Return the [X, Y] coordinate for the center point of the cell that contains the specified text.  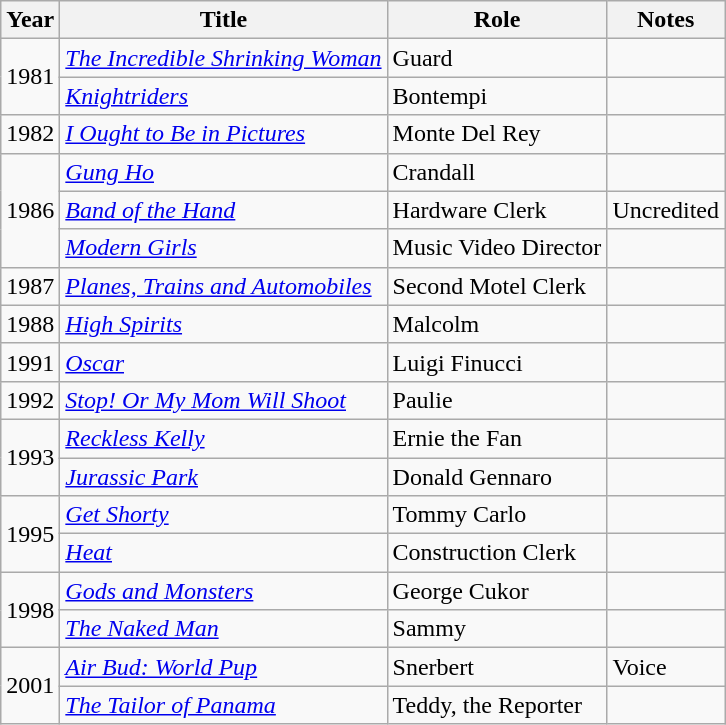
1991 [30, 362]
Year [30, 20]
1992 [30, 400]
Jurassic Park [224, 477]
High Spirits [224, 324]
2001 [30, 686]
Ernie the Fan [497, 438]
Teddy, the Reporter [497, 705]
Paulie [497, 400]
1986 [30, 210]
Crandall [497, 172]
Get Shorty [224, 515]
1998 [30, 610]
Second Motel Clerk [497, 286]
Reckless Kelly [224, 438]
Band of the Hand [224, 210]
Role [497, 20]
I Ought to Be in Pictures [224, 134]
Music Video Director [497, 248]
The Tailor of Panama [224, 705]
Malcolm [497, 324]
1995 [30, 534]
Modern Girls [224, 248]
Voice [666, 667]
Sammy [497, 629]
Donald Gennaro [497, 477]
Gods and Monsters [224, 591]
Tommy Carlo [497, 515]
Heat [224, 553]
Luigi Finucci [497, 362]
Planes, Trains and Automobiles [224, 286]
Notes [666, 20]
Monte Del Rey [497, 134]
1993 [30, 457]
Bontempi [497, 96]
1981 [30, 77]
1982 [30, 134]
1987 [30, 286]
Construction Clerk [497, 553]
Uncredited [666, 210]
Oscar [224, 362]
Snerbert [497, 667]
Knightriders [224, 96]
Title [224, 20]
The Incredible Shrinking Woman [224, 58]
Stop! Or My Mom Will Shoot [224, 400]
Guard [497, 58]
Air Bud: World Pup [224, 667]
Gung Ho [224, 172]
Hardware Clerk [497, 210]
The Naked Man [224, 629]
George Cukor [497, 591]
1988 [30, 324]
